For the text-containing cell, return its midpoint in [X, Y] coordinate format. 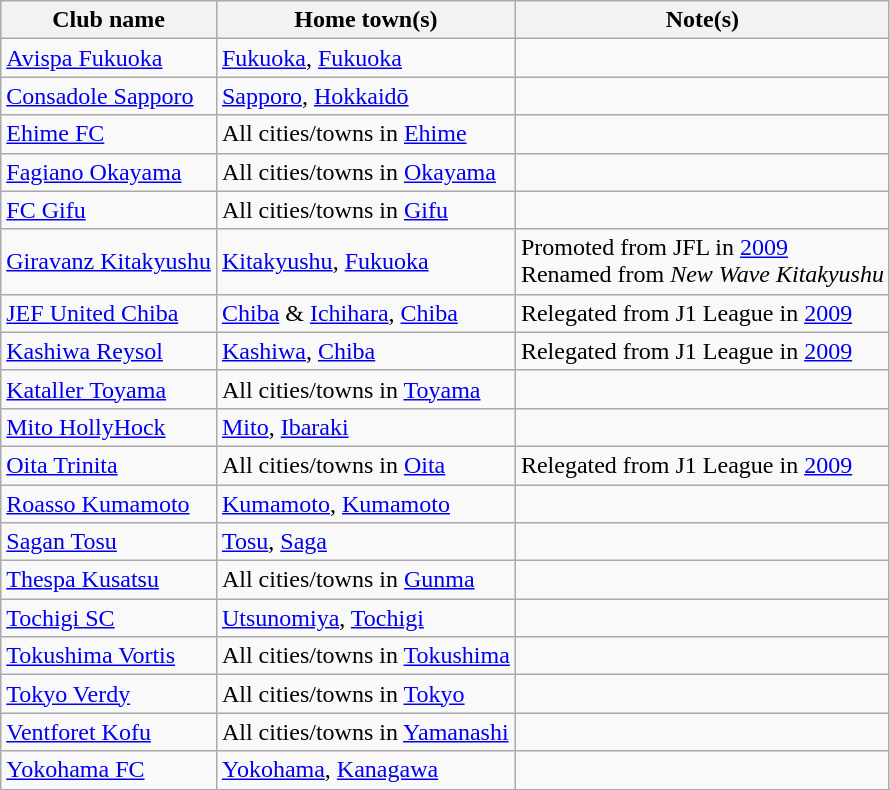
Avispa Fukuoka [109, 58]
Home town(s) [366, 20]
Tokushima Vortis [109, 656]
Ventforet Kofu [109, 732]
Roasso Kumamoto [109, 503]
Kataller Toyama [109, 389]
Consadole Sapporo [109, 96]
All cities/towns in Yamanashi [366, 732]
All cities/towns in Tokushima [366, 656]
All cities/towns in Oita [366, 465]
All cities/towns in Ehime [366, 134]
Giravanz Kitakyushu [109, 262]
Sagan Tosu [109, 542]
All cities/towns in Gifu [366, 210]
Kashiwa, Chiba [366, 351]
Utsunomiya, Tochigi [366, 618]
JEF United Chiba [109, 313]
Kumamoto, Kumamoto [366, 503]
FC Gifu [109, 210]
All cities/towns in Okayama [366, 172]
Thespa Kusatsu [109, 580]
Ehime FC [109, 134]
Yokohama, Kanagawa [366, 770]
Sapporo, Hokkaidō [366, 96]
All cities/towns in Toyama [366, 389]
Tokyo Verdy [109, 694]
Oita Trinita [109, 465]
Note(s) [702, 20]
All cities/towns in Tokyo [366, 694]
Tosu, Saga [366, 542]
Mito HollyHock [109, 427]
Chiba & Ichihara, Chiba [366, 313]
Fagiano Okayama [109, 172]
Promoted from JFL in 2009Renamed from New Wave Kitakyushu [702, 262]
All cities/towns in Gunma [366, 580]
Kashiwa Reysol [109, 351]
Yokohama FC [109, 770]
Tochigi SC [109, 618]
Club name [109, 20]
Kitakyushu, Fukuoka [366, 262]
Mito, Ibaraki [366, 427]
Fukuoka, Fukuoka [366, 58]
